For the text-containing cell, return its midpoint in (x, y) coordinate format. 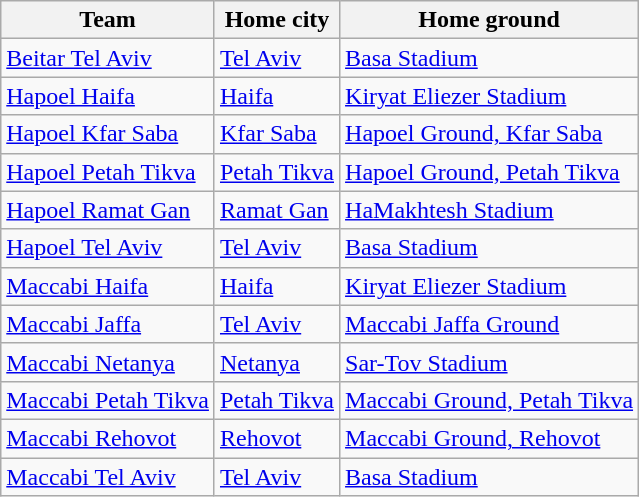
Home city (276, 20)
Maccabi Jaffa (108, 324)
Sar-Tov Stadium (490, 362)
Hapoel Ground, Kfar Saba (490, 134)
Hapoel Petah Tikva (108, 172)
Hapoel Haifa (108, 96)
Maccabi Petah Tikva (108, 400)
Maccabi Ground, Petah Tikva (490, 400)
Hapoel Kfar Saba (108, 134)
Kfar Saba (276, 134)
Maccabi Netanya (108, 362)
Team (108, 20)
Maccabi Haifa (108, 286)
Ramat Gan (276, 210)
Hapoel Ground, Petah Tikva (490, 172)
Beitar Tel Aviv (108, 58)
Maccabi Jaffa Ground (490, 324)
Hapoel Tel Aviv (108, 248)
Netanya (276, 362)
Rehovot (276, 438)
Hapoel Ramat Gan (108, 210)
Maccabi Rehovot (108, 438)
HaMakhtesh Stadium (490, 210)
Maccabi Tel Aviv (108, 477)
Home ground (490, 20)
Maccabi Ground, Rehovot (490, 438)
